Search for the cell housing the specified text and yield its [x, y] center coordinate. 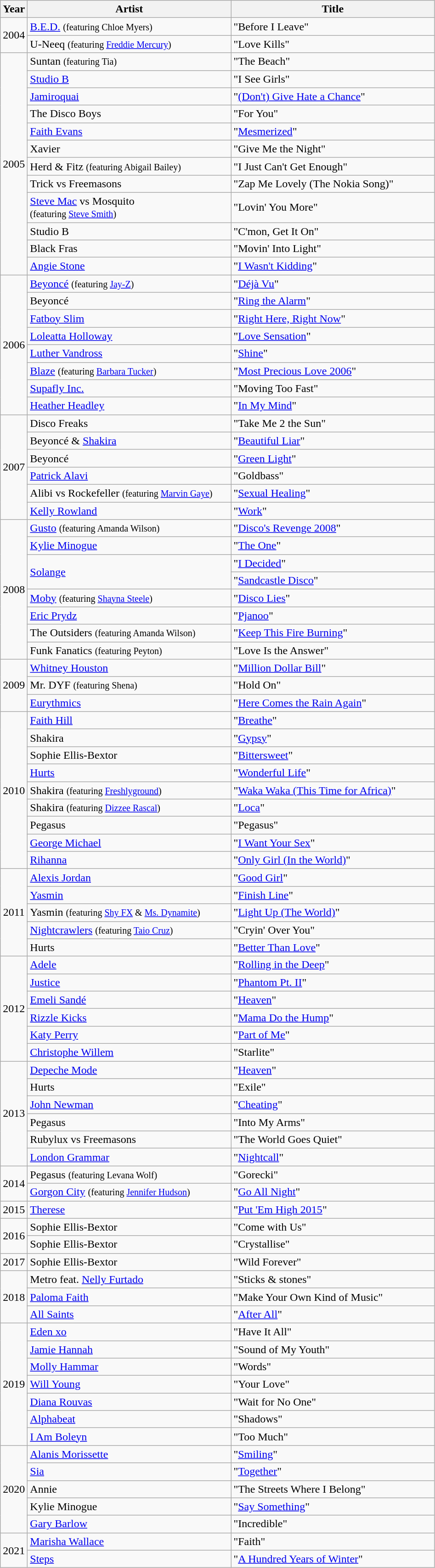
"Lovin' You More" [333, 207]
"Sound of My Youth" [333, 1349]
2016 [14, 1236]
Patrick Alavi [130, 476]
Yasmin (featuring Shy FX & Ms. Dynamite) [130, 913]
"Gorecki" [333, 1175]
2013 [14, 1114]
"Sexual Healing" [333, 493]
Shakira (featuring Dizzee Rascal) [130, 808]
"Goldbass" [333, 476]
Angie Stone [130, 266]
"Better Than Love" [333, 947]
"Crystallise" [333, 1244]
Nightcrawlers (featuring Taio Cruz) [130, 930]
2019 [14, 1384]
Marisha Wallace [130, 1541]
Faith Evans [130, 131]
2011 [14, 913]
"Incredible" [333, 1524]
Beyoncé & Shakira [130, 441]
"Right Here, Right Now" [333, 319]
2021 [14, 1550]
Disco Freaks [130, 423]
"Here Comes the Rain Again" [333, 703]
Annie [130, 1489]
Moby (featuring Shayna Steele) [130, 598]
Whitney Houston [130, 668]
"Green Light" [333, 458]
"Cryin' Over You" [333, 930]
Sia [130, 1472]
Kelly Rowland [130, 511]
Supafly Inc. [130, 388]
Rihanna [130, 860]
"Wonderful Life" [333, 773]
Gusto (featuring Amanda Wilson) [130, 528]
"Bittersweet" [333, 755]
"Light Up (The World)" [333, 913]
Eurythmics [130, 703]
Depeche Mode [130, 1070]
Adele [130, 965]
"Gypsy" [333, 738]
"The One" [333, 546]
2018 [14, 1297]
U-Neeq (featuring Freddie Mercury) [130, 44]
"Faith" [333, 1541]
"Give Me the Night" [333, 149]
"I Want Your Sex" [333, 843]
Justice [130, 982]
"For You" [333, 114]
Shakira (featuring Freshlyground) [130, 790]
Will Young [130, 1384]
"Smiling" [333, 1454]
"Beautiful Liar" [333, 441]
Therese [130, 1210]
"Shadows" [333, 1419]
"Only Girl (In the World)" [333, 860]
"Put 'Em High 2015" [333, 1210]
"Work" [333, 511]
Shakira [130, 738]
2007 [14, 467]
Year [14, 9]
Title [333, 9]
"Wait for No One" [333, 1402]
"Starlite" [333, 1052]
Blaze (featuring Barbara Tucker) [130, 371]
"Shine" [333, 353]
"Ring the Alarm" [333, 301]
"Waka Waka (This Time for Africa)" [333, 790]
Black Fras [130, 249]
John Newman [130, 1105]
Jamiroquai [130, 96]
Gary Barlow [130, 1524]
Alanis Morissette [130, 1454]
"I Decided" [333, 563]
"Have It All" [333, 1332]
Herd & Fitz (featuring Abigail Bailey) [130, 166]
"Nightcall" [333, 1157]
Trick vs Freemasons [130, 184]
"Finish Line" [333, 895]
Molly Hammar [130, 1367]
"Pegasus" [333, 825]
2020 [14, 1489]
Fatboy Slim [130, 319]
"Sandcastle Disco" [333, 581]
"In My Mind" [333, 406]
2010 [14, 790]
"Rolling in the Deep" [333, 965]
"(Don't) Give Hate a Chance" [333, 96]
"I See Girls" [333, 79]
"The World Goes Quiet" [333, 1140]
2012 [14, 1008]
"Before I Leave" [333, 27]
"Keep This Fire Burning" [333, 633]
"Déjà Vu" [333, 284]
Mr. DYF (featuring Shena) [130, 685]
Alphabeat [130, 1419]
"Movin' Into Light" [333, 249]
"Love Sensation" [333, 336]
"Part of Me" [333, 1035]
Alibi vs Rockefeller (featuring Marvin Gaye) [130, 493]
"Hold On" [333, 685]
"I Wasn't Kidding" [333, 266]
"Loca" [333, 808]
"Breathe" [333, 720]
"Too Much" [333, 1437]
"Disco's Revenge 2008" [333, 528]
"Zap Me Lovely (The Nokia Song)" [333, 184]
"Moving Too Fast" [333, 388]
"Wild Forever" [333, 1262]
Faith Hill [130, 720]
Diana Rouvas [130, 1402]
Emeli Sandé [130, 1000]
"Sticks & stones" [333, 1279]
London Grammar [130, 1157]
"Together" [333, 1472]
"A Hundred Years of Winter" [333, 1559]
"Love Is the Answer" [333, 650]
"Love Kills" [333, 44]
Christophe Willem [130, 1052]
Steps [130, 1559]
"Go All Night" [333, 1192]
Paloma Faith [130, 1297]
"Come with Us" [333, 1227]
Pegasus (featuring Levana Wolf) [130, 1175]
2006 [14, 345]
Yasmin [130, 895]
The Disco Boys [130, 114]
Rubylux vs Freemasons [130, 1140]
"Mesmerized" [333, 131]
"Make Your Own Kind of Music" [333, 1297]
B.E.D. (featuring Chloe Myers) [130, 27]
Jamie Hannah [130, 1349]
"Disco Lies" [333, 598]
"Good Girl" [333, 878]
Eric Prydz [130, 616]
Beyoncé (featuring Jay-Z) [130, 284]
Eden xo [130, 1332]
All Saints [130, 1314]
Artist [130, 9]
Rizzle Kicks [130, 1017]
Heather Headley [130, 406]
Funk Fanatics (featuring Peyton) [130, 650]
2005 [14, 164]
Xavier [130, 149]
"After All" [333, 1314]
2014 [14, 1183]
"Cheating" [333, 1105]
"I Just Can't Get Enough" [333, 166]
2004 [14, 35]
"Mama Do the Hump" [333, 1017]
Alexis Jordan [130, 878]
2008 [14, 589]
Luther Vandross [130, 353]
George Michael [130, 843]
"Exile" [333, 1087]
"Take Me 2 the Sun" [333, 423]
Loleatta Holloway [130, 336]
2009 [14, 685]
Gorgon City (featuring Jennifer Hudson) [130, 1192]
I Am Boleyn [130, 1437]
"Pjanoo" [333, 616]
Solange [130, 572]
"Your Love" [333, 1384]
"The Streets Where I Belong" [333, 1489]
"Words" [333, 1367]
2015 [14, 1210]
Metro feat. Nelly Furtado [130, 1279]
2017 [14, 1262]
"Most Precious Love 2006" [333, 371]
Suntan (featuring Tia) [130, 62]
"Phantom Pt. II" [333, 982]
"Say Something" [333, 1506]
"Million Dollar Bill" [333, 668]
The Outsiders (featuring Amanda Wilson) [130, 633]
Katy Perry [130, 1035]
Steve Mac vs Mosquito (featuring Steve Smith) [130, 207]
"The Beach" [333, 62]
"Into My Arms" [333, 1122]
"C'mon, Get It On" [333, 231]
